Scan for the cell matching the given text and deliver its (x, y) coordinate at center. 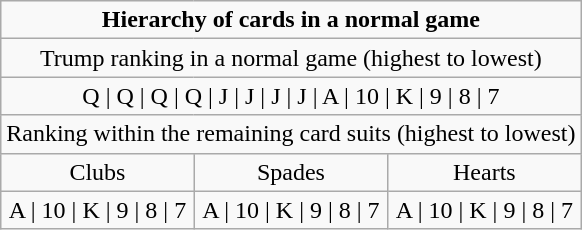
Hearts (484, 172)
Trump ranking in a normal game (highest to lowest) (291, 58)
Spades (290, 172)
Ranking within the remaining card suits (highest to lowest) (291, 134)
Clubs (98, 172)
Q | Q | Q | Q | J | J | J | J | A | 10 | K | 9 | 8 | 7 (291, 96)
Hierarchy of cards in a normal game (291, 20)
